Return the (X, Y) coordinate for the center point of the cell that contains the specified text.  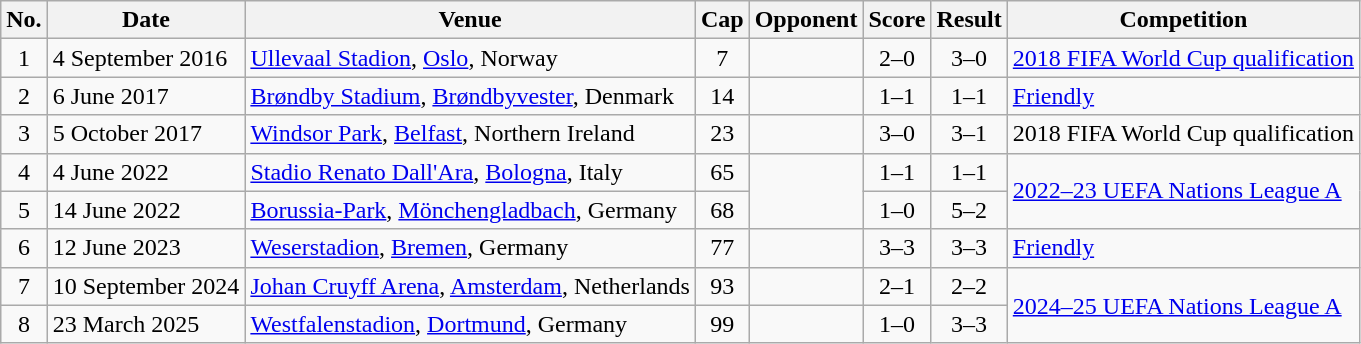
2 (24, 96)
2024–25 UEFA Nations League A (1183, 305)
Brøndby Stadium, Brøndbyvester, Denmark (470, 96)
6 June 2017 (146, 96)
Stadio Renato Dall'Ara, Bologna, Italy (470, 172)
Opponent (806, 20)
Competition (1183, 20)
23 March 2025 (146, 324)
1 (24, 58)
77 (722, 248)
Score (897, 20)
Ullevaal Stadion, Oslo, Norway (470, 58)
68 (722, 210)
93 (722, 286)
Westfalenstadion, Dortmund, Germany (470, 324)
2022–23 UEFA Nations League A (1183, 191)
Johan Cruyff Arena, Amsterdam, Netherlands (470, 286)
12 June 2023 (146, 248)
Weserstadion, Bremen, Germany (470, 248)
5 October 2017 (146, 134)
99 (722, 324)
Windsor Park, Belfast, Northern Ireland (470, 134)
Cap (722, 20)
Result (969, 20)
10 September 2024 (146, 286)
4 June 2022 (146, 172)
2–1 (897, 286)
Date (146, 20)
5–2 (969, 210)
Borussia-Park, Mönchengladbach, Germany (470, 210)
4 September 2016 (146, 58)
8 (24, 324)
23 (722, 134)
65 (722, 172)
3 (24, 134)
3–1 (969, 134)
14 June 2022 (146, 210)
2–0 (897, 58)
2–2 (969, 286)
4 (24, 172)
5 (24, 210)
No. (24, 20)
Venue (470, 20)
14 (722, 96)
6 (24, 248)
